For the text-containing cell, return its midpoint in (X, Y) coordinate format. 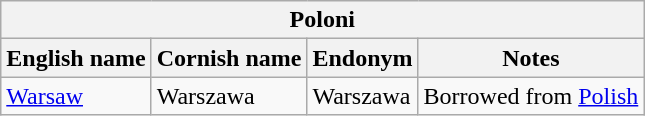
Poloni (322, 20)
Endonym (362, 58)
Borrowed from Polish (531, 96)
Warsaw (76, 96)
English name (76, 58)
Notes (531, 58)
Cornish name (229, 58)
